Extract the [x, y] coordinate from the center of the cell holding the provided text.  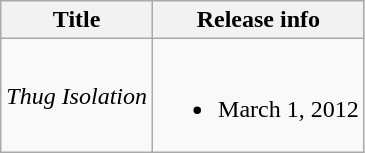
Thug Isolation [77, 96]
Title [77, 20]
Release info [259, 20]
March 1, 2012 [259, 96]
